Scan for the cell matching the given text and deliver its [X, Y] coordinate at center. 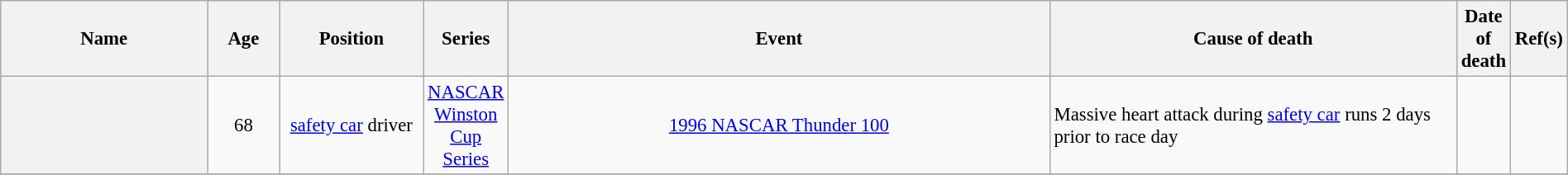
safety car driver [351, 125]
Cause of death [1253, 39]
Age [243, 39]
Ref(s) [1538, 39]
Position [351, 39]
NASCAR Winston Cup Series [466, 125]
Name [104, 39]
Event [779, 39]
Massive heart attack during safety car runs 2 days prior to race day [1253, 125]
1996 NASCAR Thunder 100 [779, 125]
68 [243, 125]
Series [466, 39]
Date of death [1484, 39]
